Return (X, Y) of the center of cell containing provided text 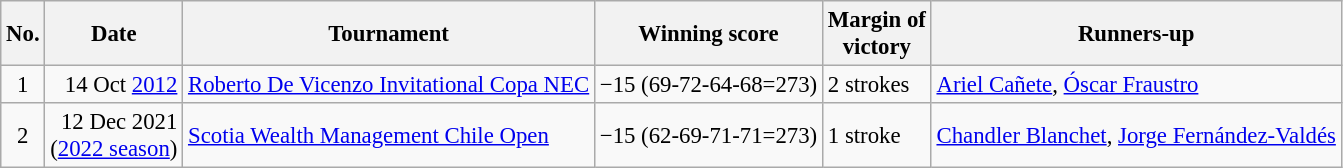
Roberto De Vicenzo Invitational Copa NEC (389, 85)
Runners-up (1136, 34)
1 stroke (876, 136)
Scotia Wealth Management Chile Open (389, 136)
−15 (69-72-64-68=273) (708, 85)
Ariel Cañete, Óscar Fraustro (1136, 85)
−15 (62-69-71-71=273) (708, 136)
14 Oct 2012 (114, 85)
Chandler Blanchet, Jorge Fernández-Valdés (1136, 136)
12 Dec 2021(2022 season) (114, 136)
No. (23, 34)
Winning score (708, 34)
2 (23, 136)
2 strokes (876, 85)
1 (23, 85)
Tournament (389, 34)
Date (114, 34)
Margin ofvictory (876, 34)
